Provide the (X, Y) coordinate of the cell's center where the given text is located.  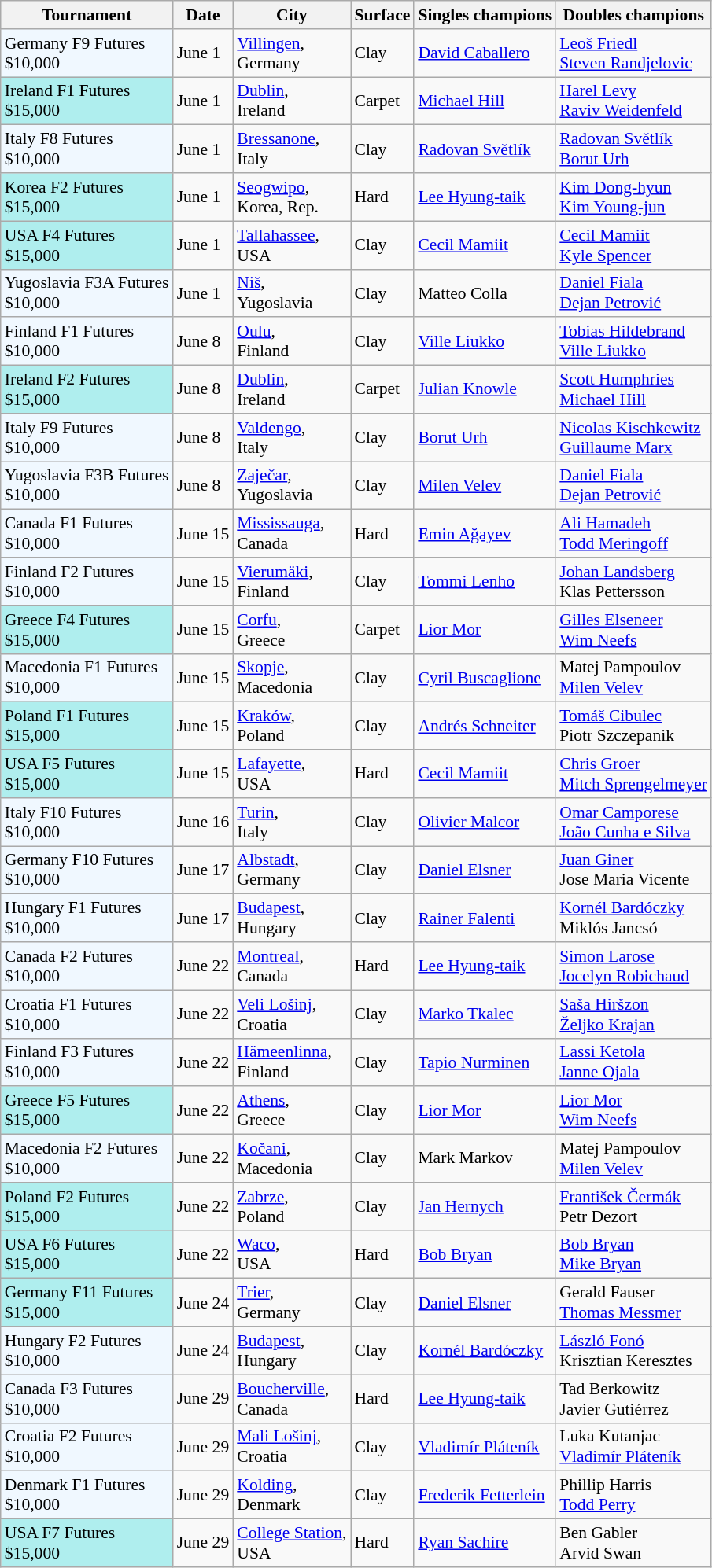
Ireland F1 Futures$15,000 (87, 101)
Jan Hernych (485, 1206)
Canada F1 Futures$10,000 (87, 533)
Frederik Fetterlein (485, 1496)
Waco,USA (291, 1255)
Turin,Italy (291, 823)
Hungary F1 Futures$10,000 (87, 918)
Tommi Lenho (485, 582)
Denmark F1 Futures$10,000 (87, 1496)
USA F6 Futures$15,000 (87, 1255)
Oulu,Finland (291, 341)
Ben Gabler Arvid Swan (633, 1543)
Doubles champions (633, 15)
Kornél Bardóczky Miklós Jancsó (633, 918)
Germany F10 Futures$10,000 (87, 870)
City (291, 15)
Tournament (87, 15)
Borut Urh (485, 437)
Germany F11 Futures$15,000 (87, 1302)
USA F7 Futures$15,000 (87, 1543)
Corfu,Greece (291, 629)
Kolding,Denmark (291, 1496)
Zabrze,Poland (291, 1206)
Italy F8 Futures$10,000 (87, 149)
Greece F4 Futures$15,000 (87, 629)
Rainer Falenti (485, 918)
Luka Kutanjac Vladimír Pláteník (633, 1447)
Poland F2 Futures$15,000 (87, 1206)
Michael Hill (485, 101)
Seogwipo,Korea, Rep. (291, 197)
Tallahassee,USA (291, 245)
Kočani,Macedonia (291, 1159)
Radovan Světlík Borut Urh (633, 149)
Mali Lošinj,Croatia (291, 1447)
Marko Tkalec (485, 1014)
László Fonó Krisztian Keresztes (633, 1351)
Hämeenlinna,Finland (291, 1062)
Athens,Greece (291, 1110)
Bob Bryan (485, 1255)
Ville Liukko (485, 341)
Johan Landsberg Klas Pettersson (633, 582)
College Station,USA (291, 1543)
Canada F3 Futures$10,000 (87, 1398)
Simon Larose Jocelyn Robichaud (633, 966)
Korea F2 Futures$15,000 (87, 197)
Gilles Elseneer Wim Neefs (633, 629)
Macedonia F2 Futures$10,000 (87, 1159)
Italy F10 Futures$10,000 (87, 823)
Ali Hamadeh Todd Meringoff (633, 533)
Milen Velev (485, 486)
USA F4 Futures$15,000 (87, 245)
Poland F1 Futures$15,000 (87, 727)
Kornél Bardóczky (485, 1351)
USA F5 Futures$15,000 (87, 774)
Matteo Colla (485, 293)
Leoš Friedl Steven Randjelovic (633, 53)
Singles champions (485, 15)
Ryan Sachire (485, 1543)
Scott Humphries Michael Hill (633, 390)
Bressanone,Italy (291, 149)
Chris Groer Mitch Sprengelmeyer (633, 774)
Villingen,Germany (291, 53)
Greece F5 Futures$15,000 (87, 1110)
Macedonia F1 Futures$10,000 (87, 678)
Albstadt,Germany (291, 870)
Date (203, 15)
Ireland F2 Futures$15,000 (87, 390)
Lior Mor Wim Neefs (633, 1110)
Omar Camporese João Cunha e Silva (633, 823)
Phillip Harris Todd Perry (633, 1496)
Italy F9 Futures$10,000 (87, 437)
Yugoslavia F3B Futures$10,000 (87, 486)
Vladimír Pláteník (485, 1447)
Surface (382, 15)
Montreal,Canada (291, 966)
Juan Giner Jose Maria Vicente (633, 870)
June 16 (203, 823)
Valdengo,Italy (291, 437)
Saša Hiršzon Željko Krajan (633, 1014)
Andrés Schneiter (485, 727)
Tomáš Cibulec Piotr Szczepanik (633, 727)
Canada F2 Futures$10,000 (87, 966)
Emin Ağayev (485, 533)
Julian Knowle (485, 390)
Skopje,Macedonia (291, 678)
Cecil Mamiit Kyle Spencer (633, 245)
Lassi Ketola Janne Ojala (633, 1062)
Finland F1 Futures$10,000 (87, 341)
Yugoslavia F3A Futures$10,000 (87, 293)
Lafayette,USA (291, 774)
Niš,Yugoslavia (291, 293)
Hungary F2 Futures$10,000 (87, 1351)
Mississauga,Canada (291, 533)
David Caballero (485, 53)
Tobias Hildebrand Ville Liukko (633, 341)
Zaječar,Yugoslavia (291, 486)
Veli Lošinj,Croatia (291, 1014)
Finland F2 Futures$10,000 (87, 582)
Croatia F1 Futures$10,000 (87, 1014)
Tad Berkowitz Javier Gutiérrez (633, 1398)
Vierumäki,Finland (291, 582)
Croatia F2 Futures$10,000 (87, 1447)
Mark Markov (485, 1159)
Germany F9 Futures$10,000 (87, 53)
Nicolas Kischkewitz Guillaume Marx (633, 437)
Kraków,Poland (291, 727)
Boucherville,Canada (291, 1398)
Olivier Malcor (485, 823)
Tapio Nurminen (485, 1062)
Trier,Germany (291, 1302)
Cyril Buscaglione (485, 678)
Kim Dong-hyun Kim Young-jun (633, 197)
Harel Levy Raviv Weidenfeld (633, 101)
Radovan Světlík (485, 149)
Bob Bryan Mike Bryan (633, 1255)
Finland F3 Futures$10,000 (87, 1062)
František Čermák Petr Dezort (633, 1206)
Gerald Fauser Thomas Messmer (633, 1302)
